Capture the cell that displays the provided text and extract its (x, y) central coordinate. 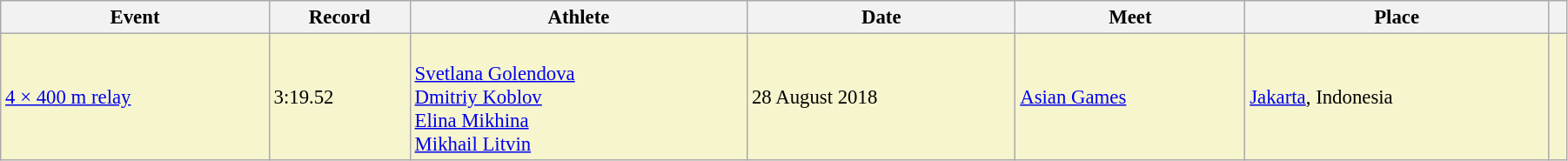
Date (881, 17)
Place (1397, 17)
Athlete (578, 17)
4 × 400 m relay (135, 97)
Asian Games (1130, 97)
28 August 2018 (881, 97)
Record (339, 17)
3:19.52 (339, 97)
Event (135, 17)
Jakarta, Indonesia (1397, 97)
Meet (1130, 17)
Svetlana GolendovaDmitriy KoblovElina MikhinaMikhail Litvin (578, 97)
